Provide the [X, Y] coordinate of the cell's center where the given text is located.  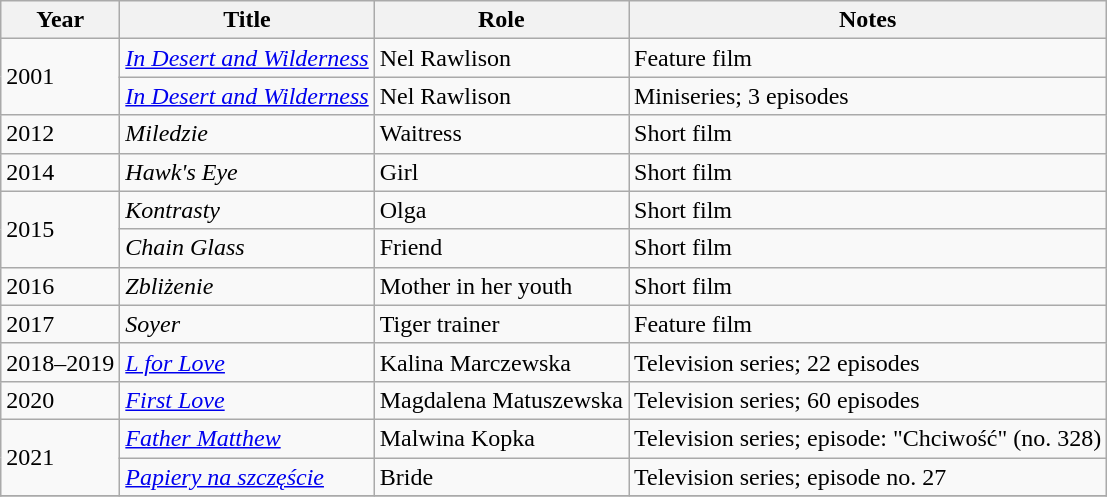
Television series; 22 episodes [867, 362]
2016 [60, 286]
Television series; episode: "Chciwość" (no. 328) [867, 438]
Role [501, 20]
Waitress [501, 134]
Chain Glass [247, 248]
Kontrasty [247, 210]
Girl [501, 172]
Title [247, 20]
Miledzie [247, 134]
2001 [60, 77]
Bride [501, 477]
Friend [501, 248]
Malwina Kopka [501, 438]
Notes [867, 20]
Olga [501, 210]
Soyer [247, 324]
L for Love [247, 362]
Magdalena Matuszewska [501, 400]
Television series; episode no. 27 [867, 477]
Television series; 60 episodes [867, 400]
Miniseries; 3 episodes [867, 96]
2018–2019 [60, 362]
2014 [60, 172]
Kalina Marczewska [501, 362]
Mother in her youth [501, 286]
2020 [60, 400]
Hawk's Eye [247, 172]
2012 [60, 134]
2017 [60, 324]
Zbliżenie [247, 286]
First Love [247, 400]
Father Matthew [247, 438]
2021 [60, 457]
Year [60, 20]
Tiger trainer [501, 324]
Papiery na szczęście [247, 477]
2015 [60, 229]
